Output the [x, y] coordinate of the center of the cell containing the given text.  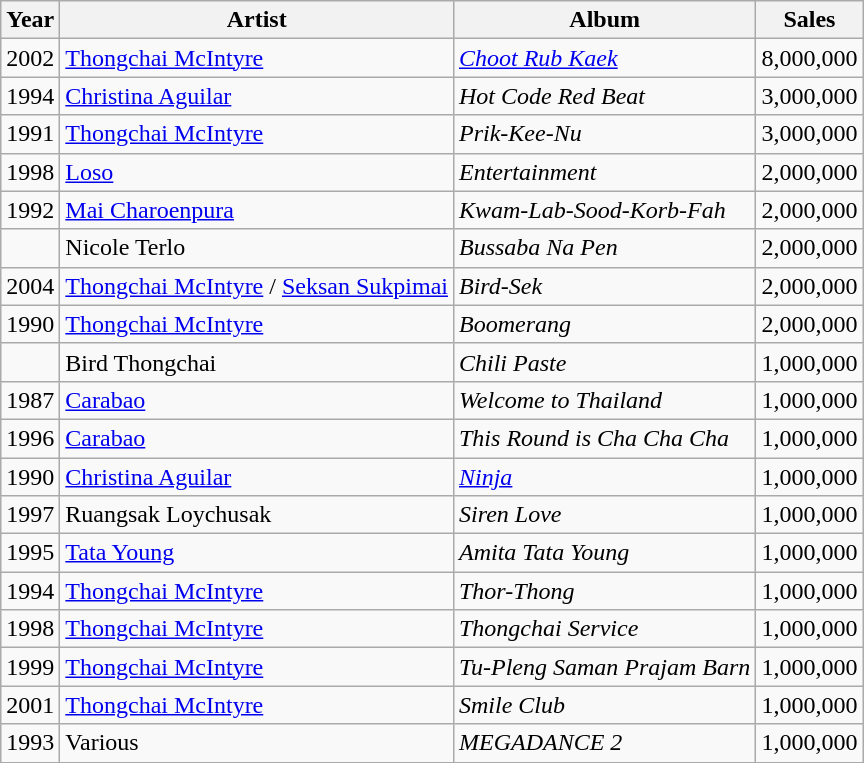
Year [30, 20]
Loso [257, 172]
1996 [30, 438]
Tata Young [257, 553]
This Round is Cha Cha Cha [604, 438]
1995 [30, 553]
8,000,000 [810, 58]
Hot Code Red Beat [604, 96]
Artist [257, 20]
1997 [30, 515]
MEGADANCE 2 [604, 743]
1991 [30, 134]
Ninja [604, 477]
Thongchai Service [604, 629]
Siren Love [604, 515]
Boomerang [604, 324]
Bird-Sek [604, 286]
Mai Charoenpura [257, 210]
2001 [30, 705]
Choot Rub Kaek [604, 58]
Nicole Terlo [257, 248]
Tu-Pleng Saman Prajam Barn [604, 667]
Various [257, 743]
Thor-Thong [604, 591]
Amita Tata Young [604, 553]
2004 [30, 286]
Welcome to Thailand [604, 400]
Kwam-Lab-Sood-Korb-Fah [604, 210]
Bird Thongchai [257, 362]
Prik-Kee-Nu [604, 134]
2002 [30, 58]
Entertainment [604, 172]
Bussaba Na Pen [604, 248]
Chili Paste [604, 362]
Sales [810, 20]
1992 [30, 210]
1987 [30, 400]
1999 [30, 667]
Ruangsak Loychusak [257, 515]
Thongchai McIntyre / Seksan Sukpimai [257, 286]
Album [604, 20]
Smile Club [604, 705]
1993 [30, 743]
